Scan for the cell matching the given text and deliver its (X, Y) coordinate at center. 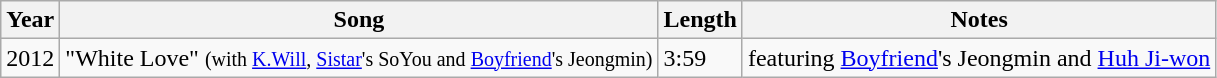
featuring Boyfriend's Jeongmin and Huh Ji-won (978, 58)
Song (359, 20)
3:59 (700, 58)
Length (700, 20)
Notes (978, 20)
"White Love" (with K.Will, Sistar's SoYou and Boyfriend's Jeongmin) (359, 58)
Year (30, 20)
2012 (30, 58)
